Find where the given text appears and provide that cell's center as (x, y) coordinate. 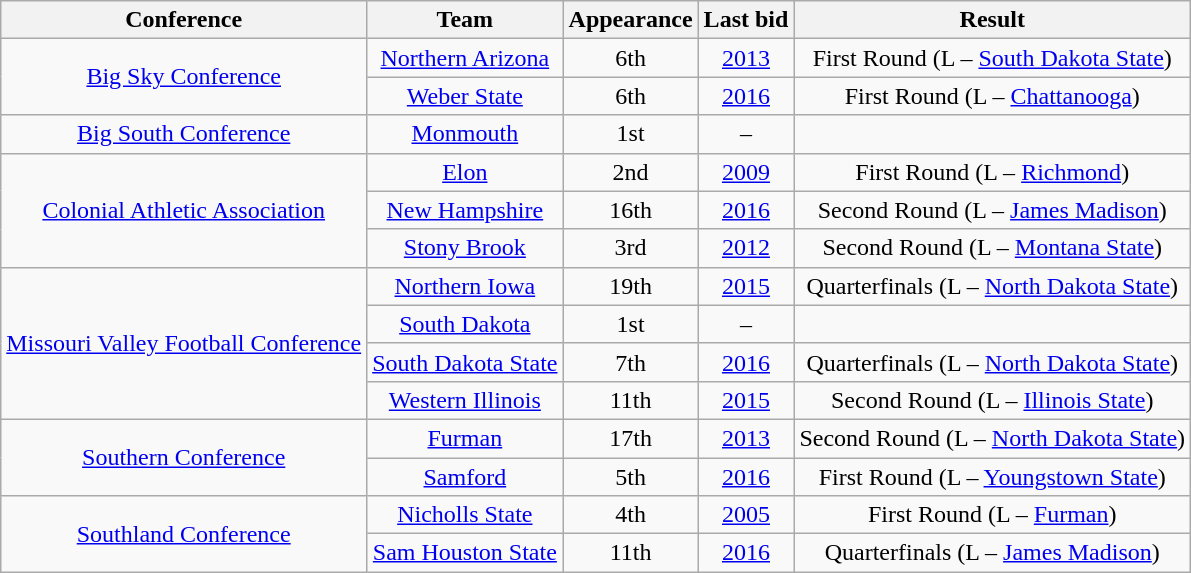
New Hampshire (465, 210)
Northern Iowa (465, 286)
Furman (465, 438)
Missouri Valley Football Conference (184, 343)
Monmouth (465, 134)
Quarterfinals (L – James Madison) (992, 553)
2009 (746, 172)
2005 (746, 515)
First Round (L – Furman) (992, 515)
Southland Conference (184, 534)
First Round (L – Youngstown State) (992, 477)
Team (465, 20)
Colonial Athletic Association (184, 210)
Nicholls State (465, 515)
17th (630, 438)
3rd (630, 248)
Conference (184, 20)
First Round (L – Chattanooga) (992, 96)
Northern Arizona (465, 58)
First Round (L – South Dakota State) (992, 58)
South Dakota State (465, 362)
7th (630, 362)
Sam Houston State (465, 553)
Second Round (L – North Dakota State) (992, 438)
Second Round (L – Montana State) (992, 248)
South Dakota (465, 324)
Western Illinois (465, 400)
Samford (465, 477)
First Round (L – Richmond) (992, 172)
16th (630, 210)
19th (630, 286)
Second Round (L – James Madison) (992, 210)
Last bid (746, 20)
5th (630, 477)
Stony Brook (465, 248)
Big Sky Conference (184, 77)
Weber State (465, 96)
Result (992, 20)
2012 (746, 248)
4th (630, 515)
Southern Conference (184, 457)
Appearance (630, 20)
Elon (465, 172)
Second Round (L – Illinois State) (992, 400)
2nd (630, 172)
Big South Conference (184, 134)
